Locate the cell with the specified text and output its [x, y] center coordinate. 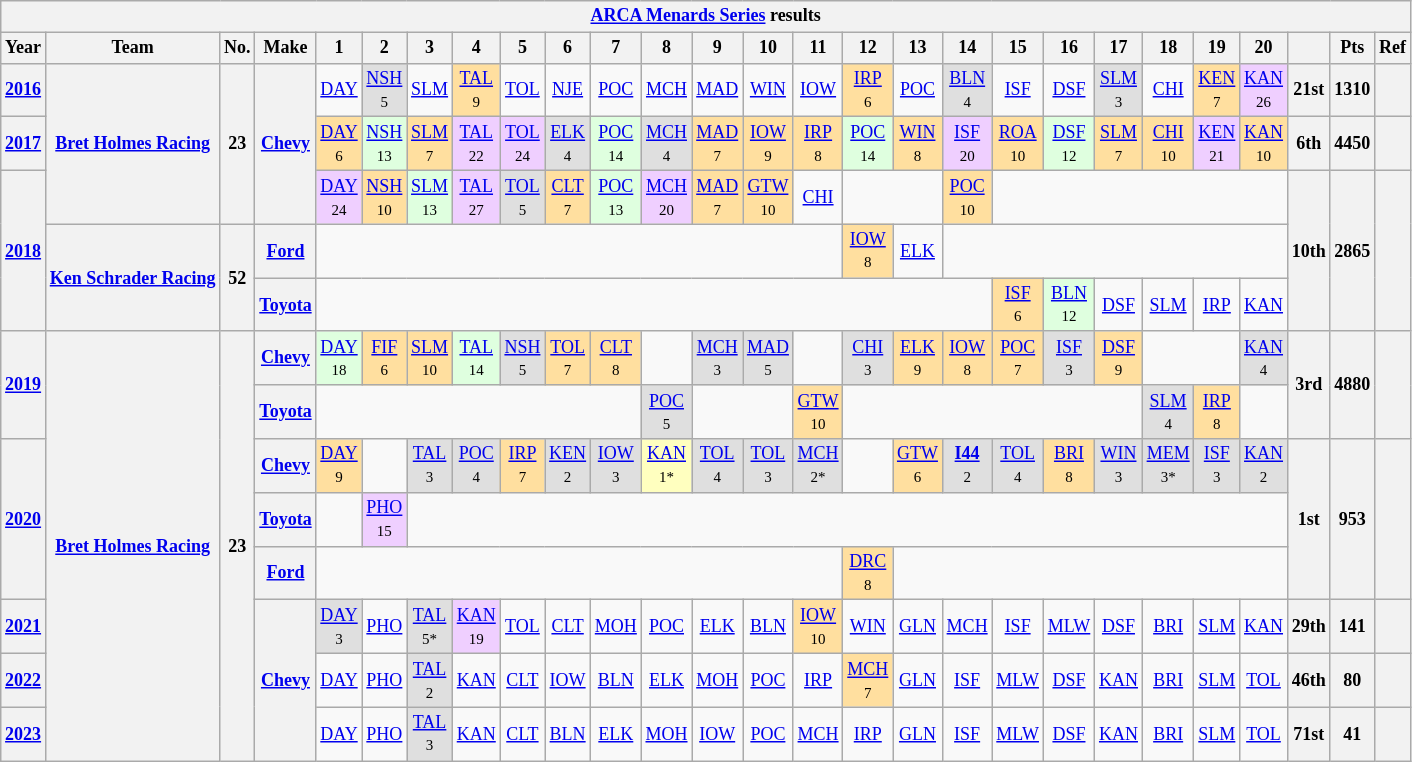
CLT7 [568, 197]
3rd [1308, 384]
1 [339, 48]
TOL3 [768, 466]
12 [868, 48]
ROA10 [1018, 144]
4450 [1352, 144]
10 [768, 48]
MCH20 [666, 197]
14 [967, 48]
2 [384, 48]
NSH13 [384, 144]
PHO15 [384, 519]
NJE [568, 90]
2023 [24, 734]
TOL24 [522, 144]
No. [238, 48]
DAY3 [339, 627]
DAY6 [339, 144]
9 [718, 48]
5 [522, 48]
953 [1352, 520]
2021 [24, 627]
2020 [24, 520]
KEN21 [1217, 144]
TAL27 [476, 197]
29th [1308, 627]
DAY18 [339, 358]
52 [238, 278]
KAN19 [476, 627]
71st [1308, 734]
KEN2 [568, 466]
3 [430, 48]
IRP7 [522, 466]
BRI8 [1068, 466]
2017 [24, 144]
MCH7 [868, 680]
POC4 [476, 466]
TAL9 [476, 90]
IRP6 [868, 90]
CLT8 [616, 358]
MCH3 [718, 358]
20 [1264, 48]
SLM3 [1119, 90]
2022 [24, 680]
Ken Schrader Racing [132, 278]
FIF6 [384, 358]
TAL2 [430, 680]
15 [1018, 48]
DSF12 [1068, 144]
CHI3 [868, 358]
6 [568, 48]
TAL5* [430, 627]
Pts [1352, 48]
ISF20 [967, 144]
2016 [24, 90]
1st [1308, 520]
WIN8 [918, 144]
IOW9 [768, 144]
NSH10 [384, 197]
IOW10 [818, 627]
7 [616, 48]
MCH4 [666, 144]
POC10 [967, 197]
DSF9 [1119, 358]
ARCA Menards Series results [706, 16]
4 [476, 48]
DAY9 [339, 466]
Year [24, 48]
19 [1217, 48]
18 [1168, 48]
16 [1068, 48]
DAY24 [339, 197]
WIN3 [1119, 466]
TOL7 [568, 358]
ELK4 [568, 144]
I442 [967, 466]
CHI10 [1168, 144]
80 [1352, 680]
141 [1352, 627]
ISF6 [1018, 305]
POC7 [1018, 358]
46th [1308, 680]
TAL22 [476, 144]
2019 [24, 384]
2018 [24, 250]
POC13 [616, 197]
IOW3 [616, 466]
10th [1308, 250]
8 [666, 48]
KAN26 [1264, 90]
MAD [718, 90]
21st [1308, 90]
BLN12 [1068, 305]
TAL14 [476, 358]
KAN1* [666, 466]
DRC8 [868, 573]
4880 [1352, 384]
POC5 [666, 412]
ELK9 [918, 358]
Make [286, 48]
KEN7 [1217, 90]
MEM3* [1168, 466]
MCH2* [818, 466]
1310 [1352, 90]
KAN4 [1264, 358]
17 [1119, 48]
KAN10 [1264, 144]
Ref [1393, 48]
11 [818, 48]
KAN2 [1264, 466]
SLM10 [430, 358]
TOL5 [522, 197]
SLM4 [1168, 412]
SLM13 [430, 197]
BLN4 [967, 90]
Team [132, 48]
2865 [1352, 250]
41 [1352, 734]
6th [1308, 144]
GTW6 [918, 466]
13 [918, 48]
MAD5 [768, 358]
